From the cell containing the given text, extract its center point as (x, y) coordinate. 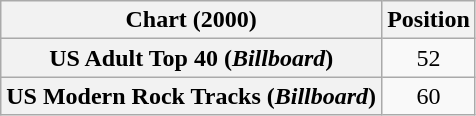
Chart (2000) (192, 20)
US Adult Top 40 (Billboard) (192, 58)
Position (429, 20)
US Modern Rock Tracks (Billboard) (192, 96)
52 (429, 58)
60 (429, 96)
